Identify which cell holds the provided text, then report its [X, Y] central coordinate. 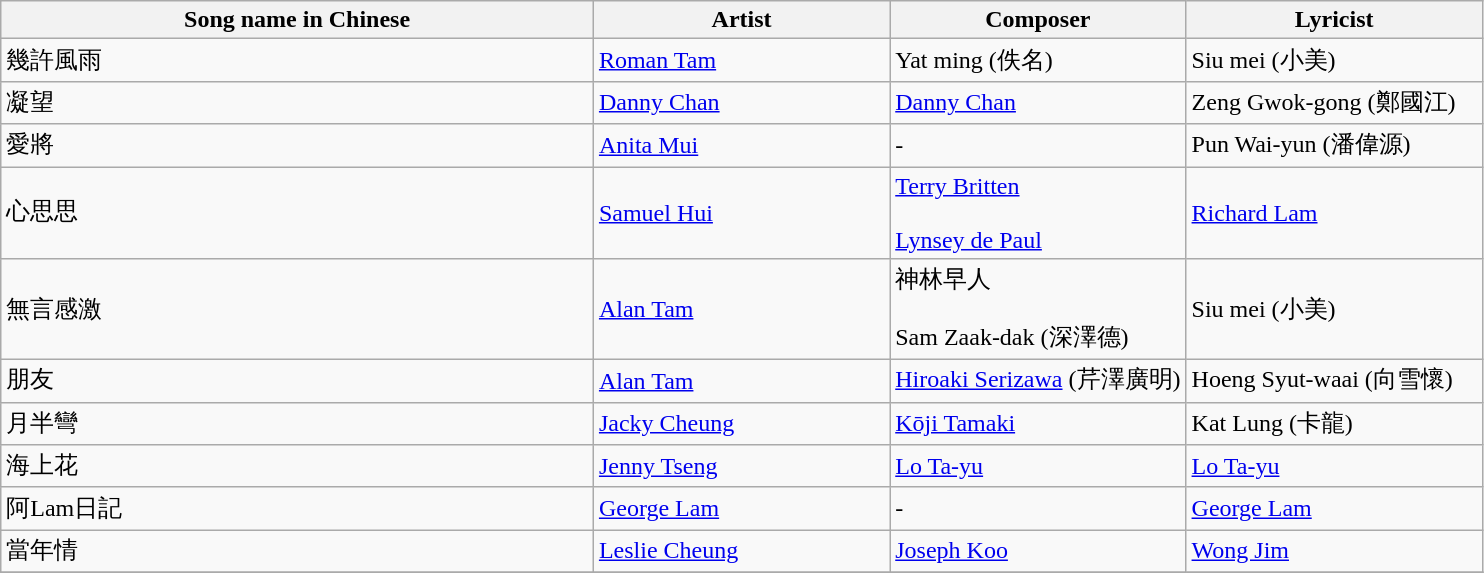
Jenny Tseng [741, 466]
朋友 [298, 382]
Artist [741, 20]
Zeng Gwok-gong (鄭國江) [1334, 102]
阿Lam日記 [298, 508]
Samuel Hui [741, 212]
無言感激 [298, 310]
當年情 [298, 552]
Richard Lam [1334, 212]
Joseph Koo [1038, 552]
Yat ming (佚名) [1038, 60]
心思思 [298, 212]
Leslie Cheung [741, 552]
Jacky Cheung [741, 424]
Hiroaki Serizawa (芹澤廣明) [1038, 382]
Roman Tam [741, 60]
Anita Mui [741, 146]
Hoeng Syut-waai (向雪懷) [1334, 382]
月半彎 [298, 424]
幾許風雨 [298, 60]
海上花 [298, 466]
Kat Lung (卡龍) [1334, 424]
Lyricist [1334, 20]
愛將 [298, 146]
Composer [1038, 20]
神林早人Sam Zaak-dak (深澤德) [1038, 310]
Pun Wai-yun (潘偉源) [1334, 146]
Song name in Chinese [298, 20]
Terry BrittenLynsey de Paul [1038, 212]
凝望 [298, 102]
Wong Jim [1334, 552]
Kōji Tamaki [1038, 424]
